Identify which cell holds the provided text, then report its [x, y] central coordinate. 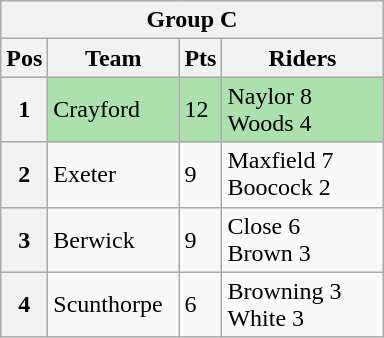
Crayford [114, 110]
Exeter [114, 174]
Close 6Brown 3 [302, 240]
6 [200, 304]
Riders [302, 58]
Team [114, 58]
Pts [200, 58]
Pos [24, 58]
Group C [192, 20]
1 [24, 110]
Berwick [114, 240]
12 [200, 110]
Browning 3White 3 [302, 304]
4 [24, 304]
Scunthorpe [114, 304]
2 [24, 174]
Naylor 8Woods 4 [302, 110]
3 [24, 240]
Maxfield 7Boocock 2 [302, 174]
